For the text-containing cell, return its midpoint in (X, Y) coordinate format. 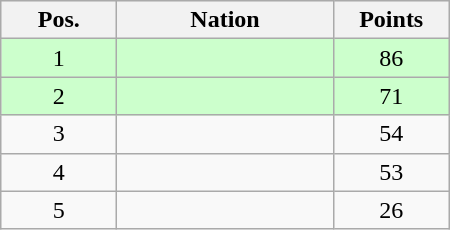
Points (391, 20)
5 (59, 210)
3 (59, 134)
71 (391, 96)
2 (59, 96)
86 (391, 58)
Pos. (59, 20)
54 (391, 134)
4 (59, 172)
1 (59, 58)
26 (391, 210)
Nation (225, 20)
53 (391, 172)
